Identify which cell holds the provided text, then report its [X, Y] central coordinate. 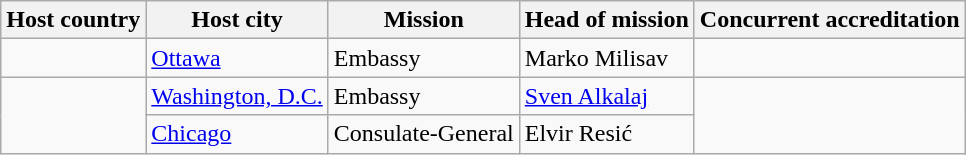
Concurrent accreditation [830, 20]
Washington, D.C. [237, 96]
Mission [424, 20]
Host country [74, 20]
Elvir Resić [606, 134]
Sven Alkalaj [606, 96]
Marko Milisav [606, 58]
Ottawa [237, 58]
Chicago [237, 134]
Consulate-General [424, 134]
Host city [237, 20]
Head of mission [606, 20]
